Locate the cell with the specified text and output its [X, Y] center coordinate. 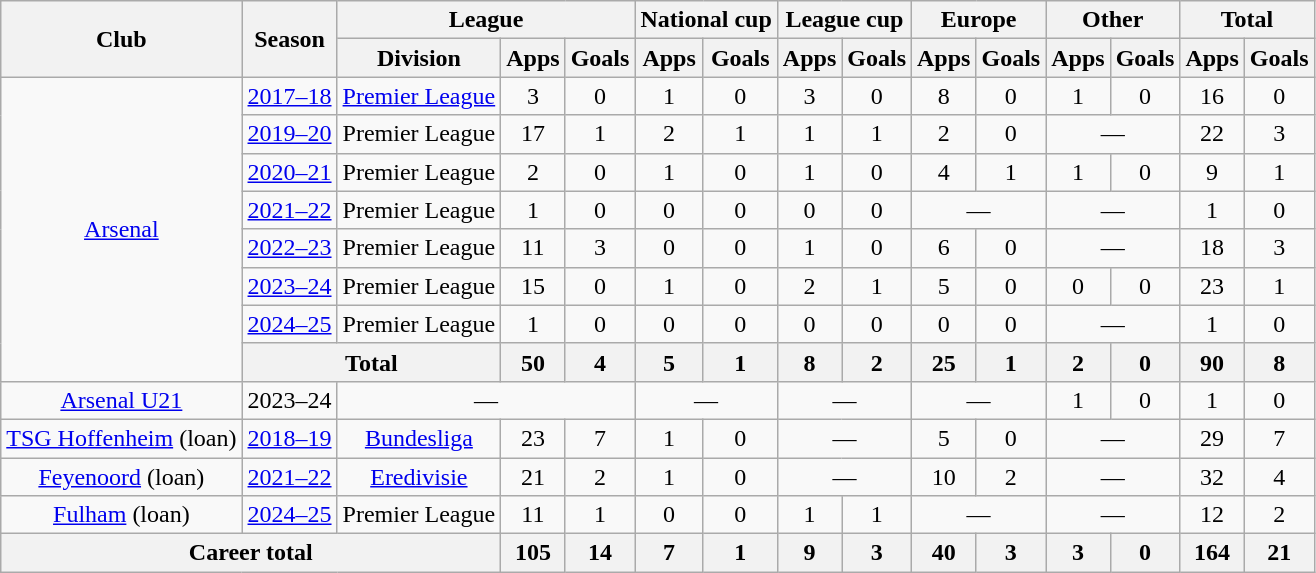
Arsenal U21 [122, 400]
Career total [251, 553]
TSG Hoffenheim (loan) [122, 438]
2020–21 [290, 172]
2017–18 [290, 96]
25 [944, 362]
12 [1212, 515]
Bundesliga [419, 438]
Fulham (loan) [122, 515]
League [486, 20]
18 [1212, 248]
90 [1212, 362]
22 [1212, 134]
40 [944, 553]
Europe [979, 20]
29 [1212, 438]
14 [600, 553]
15 [533, 286]
2022–23 [290, 248]
Season [290, 39]
105 [533, 553]
2019–20 [290, 134]
16 [1212, 96]
17 [533, 134]
2018–19 [290, 438]
Division [419, 58]
Other [1113, 20]
National cup [706, 20]
164 [1212, 553]
Eredivisie [419, 477]
32 [1212, 477]
6 [944, 248]
Arsenal [122, 229]
50 [533, 362]
Club [122, 39]
Feyenoord (loan) [122, 477]
10 [944, 477]
League cup [844, 20]
